Return (x, y) of the center of cell containing provided text 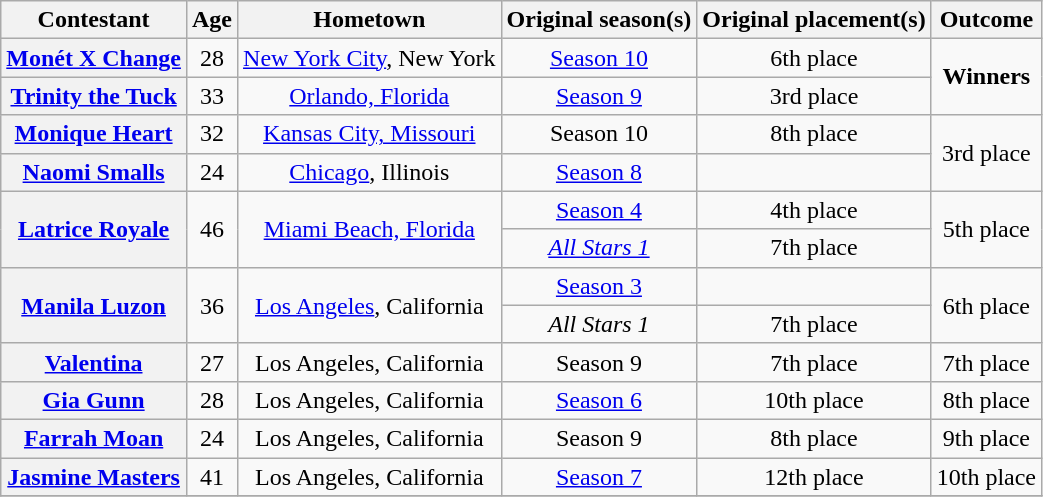
Season 8 (599, 172)
5th place (986, 229)
27 (212, 362)
Chicago, Illinois (370, 172)
Orlando, Florida (370, 96)
Naomi Smalls (94, 172)
32 (212, 134)
Season 6 (599, 400)
4th place (814, 210)
Valentina (94, 362)
36 (212, 305)
Season 3 (599, 286)
Contestant (94, 20)
12th place (814, 477)
Winners (986, 77)
Monique Heart (94, 134)
Age (212, 20)
Farrah Moan (94, 438)
Monét X Change (94, 58)
Trinity the Tuck (94, 96)
33 (212, 96)
Season 4 (599, 210)
Season 7 (599, 477)
Original season(s) (599, 20)
Hometown (370, 20)
Manila Luzon (94, 305)
Miami Beach, Florida (370, 229)
Outcome (986, 20)
Kansas City, Missouri (370, 134)
Gia Gunn (94, 400)
Latrice Royale (94, 229)
9th place (986, 438)
New York City, New York (370, 58)
Original placement(s) (814, 20)
46 (212, 229)
Jasmine Masters (94, 477)
41 (212, 477)
